For the text-containing cell, return its midpoint in [x, y] coordinate format. 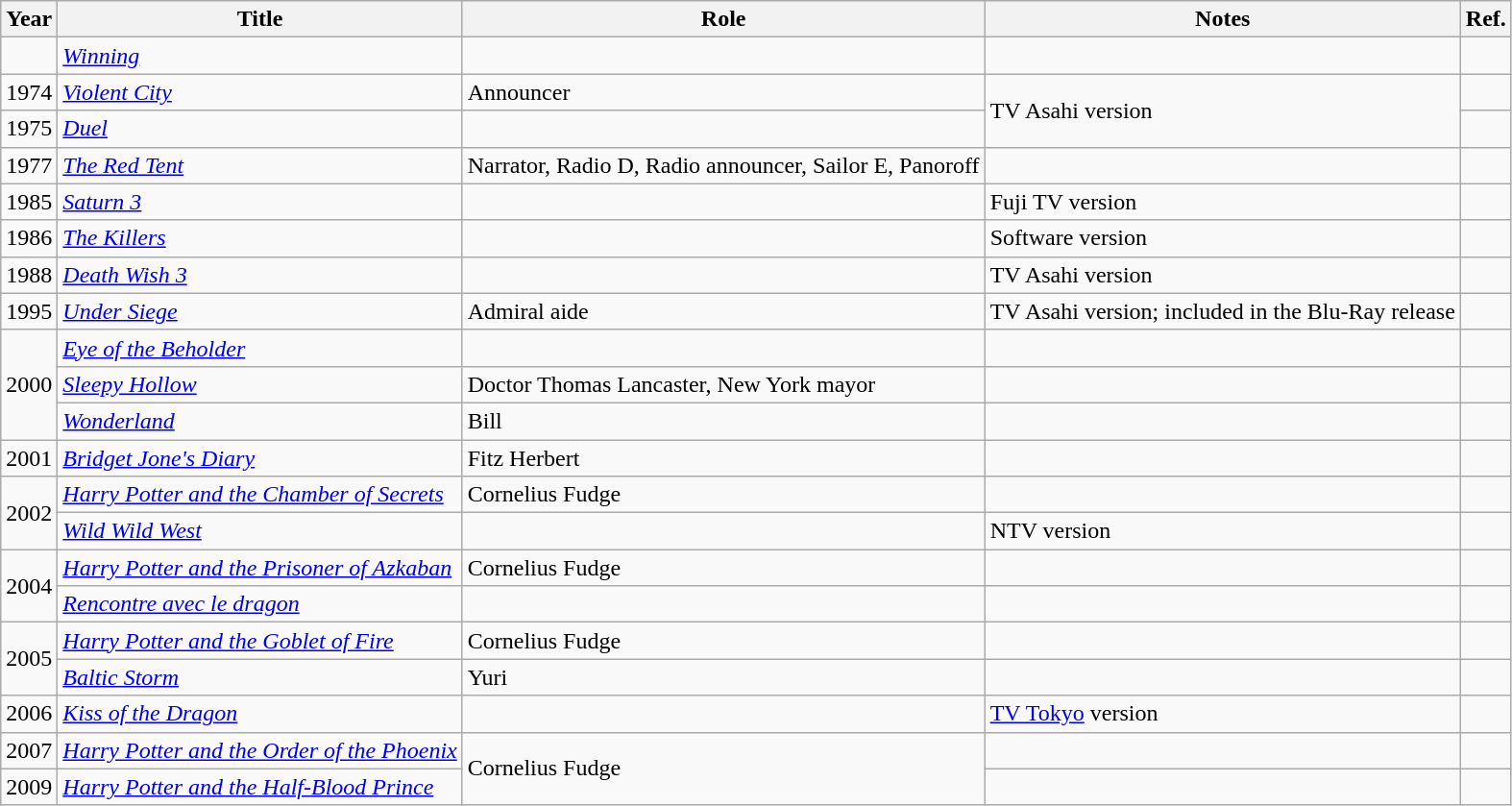
Harry Potter and the Prisoner of Azkaban [259, 568]
Harry Potter and the Goblet of Fire [259, 641]
TV Tokyo version [1222, 714]
Death Wish 3 [259, 275]
Announcer [723, 92]
Doctor Thomas Lancaster, New York mayor [723, 384]
Harry Potter and the Order of the Phoenix [259, 750]
2001 [29, 458]
Bill [723, 421]
1988 [29, 275]
2000 [29, 384]
Title [259, 19]
Role [723, 19]
1977 [29, 165]
2002 [29, 513]
Saturn 3 [259, 202]
Bridget Jone's Diary [259, 458]
2005 [29, 659]
Harry Potter and the Chamber of Secrets [259, 495]
Wonderland [259, 421]
Harry Potter and the Half-Blood Prince [259, 787]
1995 [29, 311]
Sleepy Hollow [259, 384]
Fitz Herbert [723, 458]
2004 [29, 586]
1975 [29, 129]
Baltic Storm [259, 677]
2009 [29, 787]
Kiss of the Dragon [259, 714]
Year [29, 19]
TV Asahi version; included in the Blu-Ray release [1222, 311]
Software version [1222, 238]
2006 [29, 714]
Admiral aide [723, 311]
Notes [1222, 19]
2007 [29, 750]
Wild Wild West [259, 531]
Eye of the Beholder [259, 348]
Winning [259, 56]
Yuri [723, 677]
The Killers [259, 238]
Fuji TV version [1222, 202]
Under Siege [259, 311]
Violent City [259, 92]
Duel [259, 129]
Narrator, Radio D, Radio announcer, Sailor E, Panoroff [723, 165]
1986 [29, 238]
The Red Tent [259, 165]
1985 [29, 202]
NTV version [1222, 531]
Ref. [1485, 19]
Rencontre avec le dragon [259, 604]
1974 [29, 92]
